From the cell containing the given text, extract its center point as [x, y] coordinate. 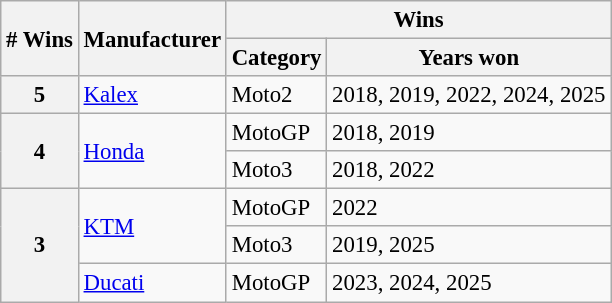
Ducati [152, 283]
3 [40, 246]
Wins [418, 20]
2023, 2024, 2025 [469, 283]
Honda [152, 152]
Manufacturer [152, 38]
KTM [152, 226]
2019, 2025 [469, 245]
4 [40, 152]
2018, 2019, 2022, 2024, 2025 [469, 95]
Moto2 [276, 95]
Category [276, 58]
2018, 2022 [469, 170]
Years won [469, 58]
2018, 2019 [469, 133]
5 [40, 95]
# Wins [40, 38]
Kalex [152, 95]
2022 [469, 208]
